Determine the [X, Y] coordinate at the center of the cell enclosing the given text.  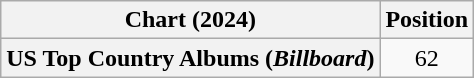
US Top Country Albums (Billboard) [190, 58]
Chart (2024) [190, 20]
Position [427, 20]
62 [427, 58]
